Identify which cell holds the provided text, then report its [x, y] central coordinate. 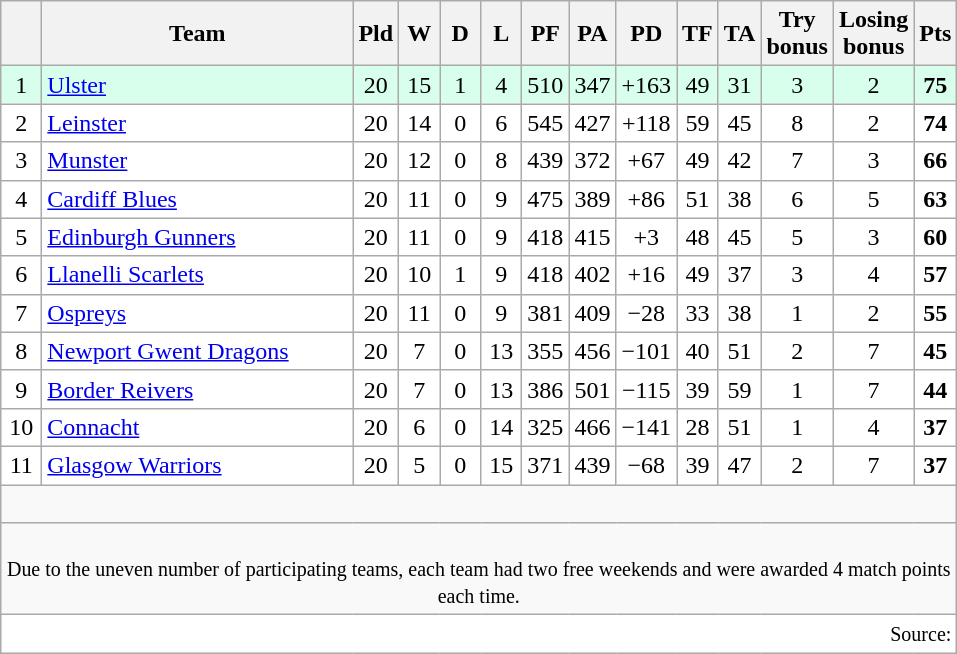
389 [592, 199]
+67 [646, 161]
40 [698, 351]
415 [592, 237]
Munster [198, 161]
372 [592, 161]
47 [740, 465]
12 [420, 161]
475 [546, 199]
Cardiff Blues [198, 199]
TA [740, 34]
347 [592, 85]
Ospreys [198, 313]
TF [698, 34]
Border Reivers [198, 389]
75 [936, 85]
409 [592, 313]
Losing bonus [873, 34]
386 [546, 389]
48 [698, 237]
33 [698, 313]
Glasgow Warriors [198, 465]
60 [936, 237]
L [502, 34]
Pts [936, 34]
Team [198, 34]
501 [592, 389]
Newport Gwent Dragons [198, 351]
W [420, 34]
74 [936, 123]
63 [936, 199]
31 [740, 85]
Edinburgh Gunners [198, 237]
+118 [646, 123]
−28 [646, 313]
Connacht [198, 427]
427 [592, 123]
325 [546, 427]
28 [698, 427]
371 [546, 465]
402 [592, 275]
PF [546, 34]
381 [546, 313]
−101 [646, 351]
Due to the uneven number of participating teams, each team had two free weekends and were awarded 4 match points each time. [479, 569]
+3 [646, 237]
+86 [646, 199]
−68 [646, 465]
66 [936, 161]
Source: [479, 634]
D [460, 34]
−115 [646, 389]
355 [546, 351]
Pld [376, 34]
PD [646, 34]
456 [592, 351]
57 [936, 275]
Leinster [198, 123]
Llanelli Scarlets [198, 275]
−141 [646, 427]
+163 [646, 85]
510 [546, 85]
545 [546, 123]
42 [740, 161]
Try bonus [797, 34]
PA [592, 34]
44 [936, 389]
Ulster [198, 85]
466 [592, 427]
+16 [646, 275]
55 [936, 313]
